Detect which cell encompasses the target text, then output its (x, y) center coordinate. 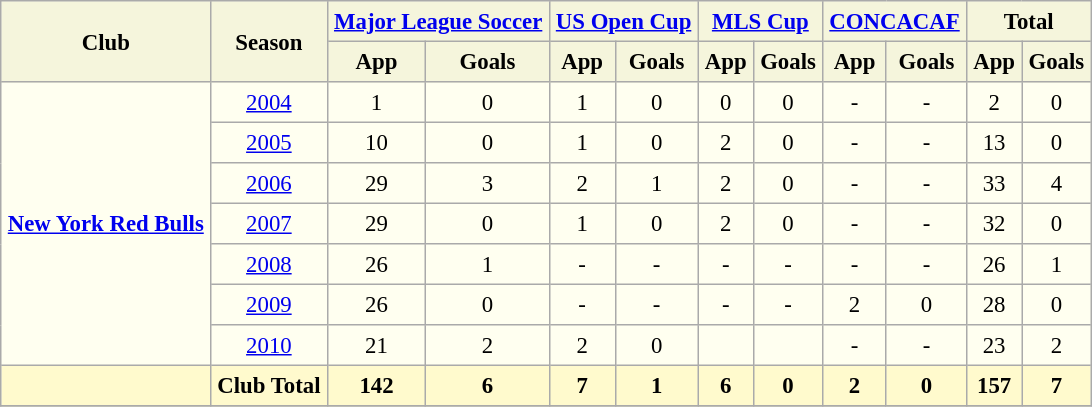
3 (488, 183)
2007 (270, 223)
CONCACAF (895, 21)
2010 (270, 345)
32 (994, 223)
2006 (270, 183)
21 (376, 345)
Total (1028, 21)
4 (1056, 183)
10 (376, 142)
Club (106, 42)
Club Total (270, 385)
33 (994, 183)
157 (994, 385)
Season (270, 42)
2004 (270, 102)
23 (994, 345)
13 (994, 142)
New York Red Bulls (106, 224)
142 (376, 385)
Major League Soccer (438, 21)
2005 (270, 142)
US Open Cup (624, 21)
28 (994, 304)
2008 (270, 264)
2009 (270, 304)
MLS Cup (760, 21)
